Output the [x, y] coordinate of the center of the cell containing the given text.  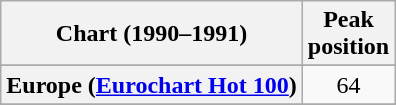
Chart (1990–1991) [152, 34]
Europe (Eurochart Hot 100) [152, 85]
64 [348, 85]
Peak position [348, 34]
